Output the [x, y] coordinate of the center of the cell containing the given text.  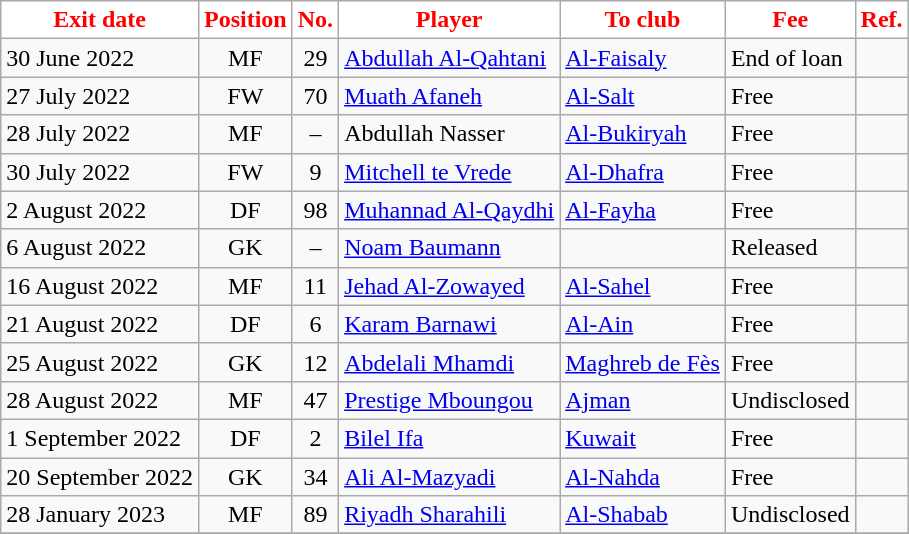
89 [315, 515]
30 June 2022 [100, 58]
98 [315, 210]
Al-Ain [643, 324]
Al-Dhafra [643, 172]
28 August 2022 [100, 400]
1 September 2022 [100, 438]
Jehad Al-Zowayed [450, 286]
70 [315, 96]
Bilel Ifa [450, 438]
Exit date [100, 20]
12 [315, 362]
End of loan [790, 58]
Al-Fayha [643, 210]
To club [643, 20]
Kuwait [643, 438]
Noam Baumann [450, 248]
34 [315, 477]
Al-Bukiryah [643, 134]
2 [315, 438]
Ref. [882, 20]
27 July 2022 [100, 96]
Al-Salt [643, 96]
Prestige Mboungou [450, 400]
Player [450, 20]
16 August 2022 [100, 286]
No. [315, 20]
Ali Al-Mazyadi [450, 477]
Muhannad Al-Qaydhi [450, 210]
Mitchell te Vrede [450, 172]
Riyadh Sharahili [450, 515]
Al-Faisaly [643, 58]
2 August 2022 [100, 210]
28 July 2022 [100, 134]
Al-Sahel [643, 286]
20 September 2022 [100, 477]
21 August 2022 [100, 324]
Muath Afaneh [450, 96]
30 July 2022 [100, 172]
25 August 2022 [100, 362]
Abdullah Nasser [450, 134]
Released [790, 248]
29 [315, 58]
Ajman [643, 400]
Position [245, 20]
Al-Nahda [643, 477]
Maghreb de Fès [643, 362]
6 [315, 324]
Karam Barnawi [450, 324]
28 January 2023 [100, 515]
47 [315, 400]
6 August 2022 [100, 248]
Al-Shabab [643, 515]
Abdullah Al-Qahtani [450, 58]
Abdelali Mhamdi [450, 362]
11 [315, 286]
Fee [790, 20]
9 [315, 172]
